Locate the cell with the specified text and output its (X, Y) center coordinate. 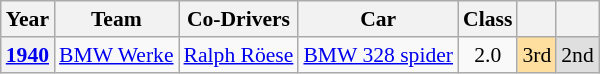
Car (378, 19)
2nd (578, 55)
2.0 (488, 55)
1940 (28, 55)
Ralph Röese (239, 55)
BMW Werke (116, 55)
3rd (536, 55)
BMW 328 spider (378, 55)
Year (28, 19)
Team (116, 19)
Co-Drivers (239, 19)
Class (488, 19)
